Detect which cell encompasses the target text, then output its (X, Y) center coordinate. 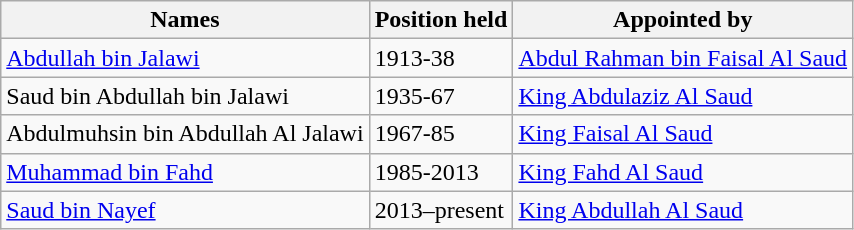
1985-2013 (441, 172)
King Faisal Al Saud (683, 134)
1967-85 (441, 134)
1935-67 (441, 96)
Abdulmuhsin bin Abdullah Al Jalawi (185, 134)
Saud bin Nayef (185, 210)
Saud bin Abdullah bin Jalawi (185, 96)
King Abdullah Al Saud (683, 210)
King Abdulaziz Al Saud (683, 96)
Names (185, 20)
Muhammad bin Fahd (185, 172)
2013–present (441, 210)
Position held (441, 20)
Abdul Rahman bin Faisal Al Saud (683, 58)
1913-38 (441, 58)
King Fahd Al Saud (683, 172)
Appointed by (683, 20)
Abdullah bin Jalawi (185, 58)
